Extract the [x, y] coordinate from the center of the cell holding the provided text.  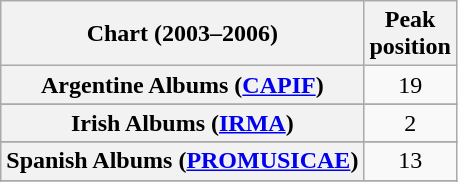
Peakposition [410, 34]
Argentine Albums (CAPIF) [182, 85]
Irish Albums (IRMA) [182, 123]
Chart (2003–2006) [182, 34]
13 [410, 161]
19 [410, 85]
Spanish Albums (PROMUSICAE) [182, 161]
2 [410, 123]
